Provide the (X, Y) coordinate of the cell's center where the given text is located.  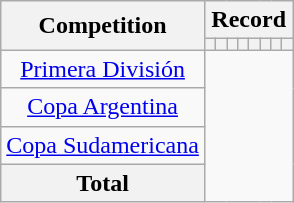
Record (248, 20)
Primera División (103, 69)
Total (103, 183)
Competition (103, 26)
Copa Sudamericana (103, 145)
Copa Argentina (103, 107)
